Detect which cell encompasses the target text, then output its (x, y) center coordinate. 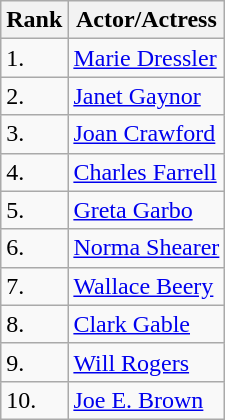
Charles Farrell (146, 172)
3. (34, 134)
2. (34, 96)
Joan Crawford (146, 134)
Norma Shearer (146, 248)
Janet Gaynor (146, 96)
Clark Gable (146, 324)
1. (34, 58)
9. (34, 362)
Wallace Beery (146, 286)
4. (34, 172)
Joe E. Brown (146, 400)
5. (34, 210)
Greta Garbo (146, 210)
Actor/Actress (146, 20)
Will Rogers (146, 362)
10. (34, 400)
7. (34, 286)
Marie Dressler (146, 58)
8. (34, 324)
Rank (34, 20)
6. (34, 248)
